Pinpoint the cell where the given text exists, returning its (x, y) midpoint coordinate. 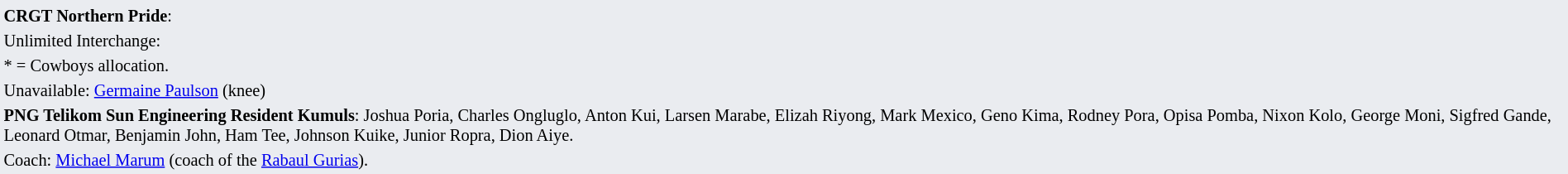
Coach: Michael Marum (coach of the Rabaul Gurias). (784, 161)
Unavailable: Germaine Paulson (knee) (784, 91)
Unlimited Interchange: (784, 41)
* = Cowboys allocation. (784, 66)
CRGT Northern Pride: (784, 17)
